Scan for the cell matching the given text and deliver its (x, y) coordinate at center. 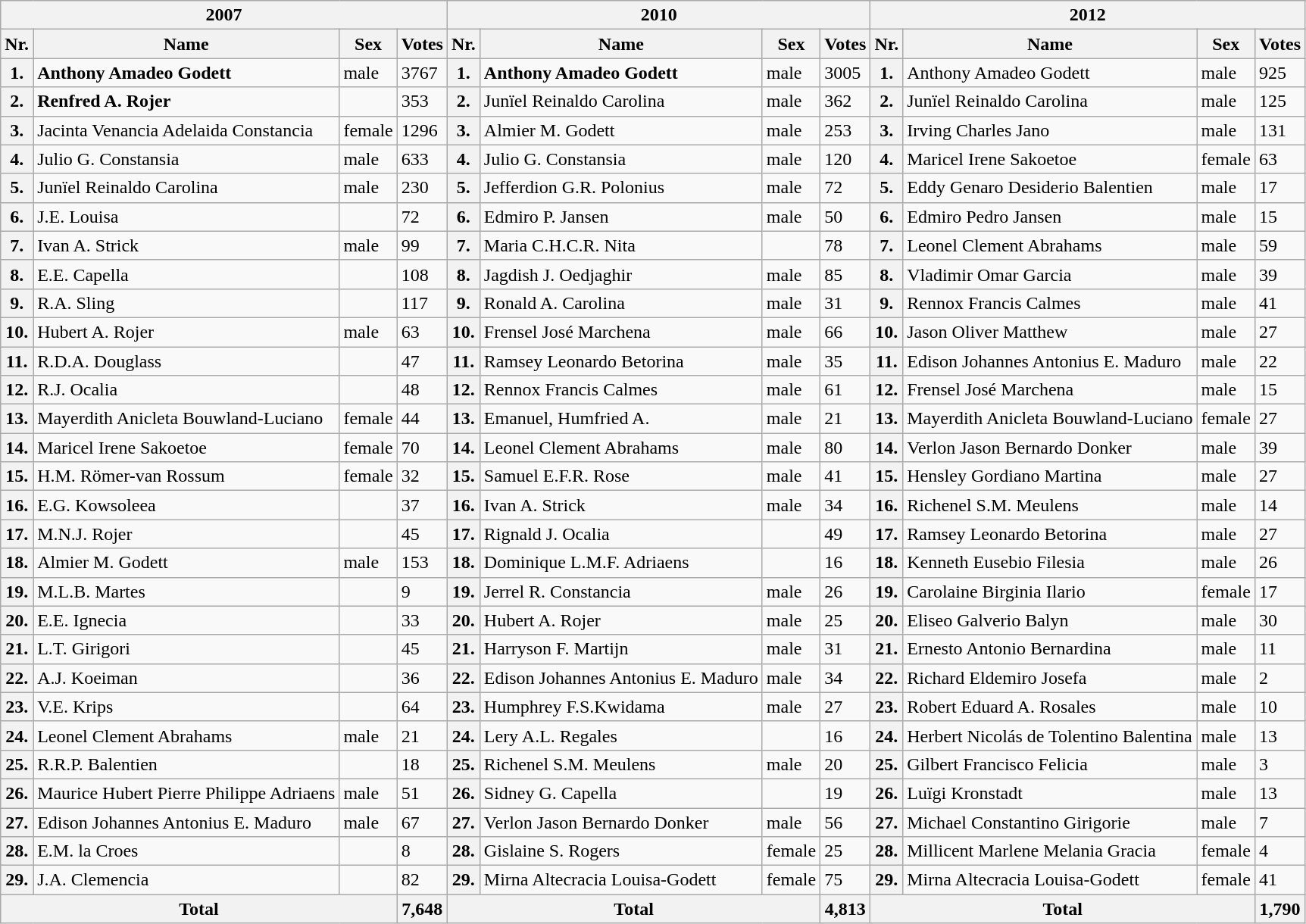
Eddy Genaro Desiderio Balentien (1050, 188)
2 (1279, 678)
4 (1279, 851)
230 (422, 188)
Gislaine S. Rogers (621, 851)
153 (422, 563)
Edmiro P. Jansen (621, 217)
253 (845, 130)
362 (845, 101)
59 (1279, 245)
Jerrel R. Constancia (621, 592)
2012 (1088, 15)
Robert Eduard A. Rosales (1050, 707)
L.T. Girigori (186, 649)
E.E. Ignecia (186, 620)
Michael Constantino Girigorie (1050, 822)
125 (1279, 101)
7,648 (422, 909)
Luïgi Kronstadt (1050, 793)
Maria C.H.C.R. Nita (621, 245)
R.R.P. Balentien (186, 764)
8 (422, 851)
3767 (422, 73)
M.N.J. Rojer (186, 534)
1,790 (1279, 909)
633 (422, 159)
Gilbert Francisco Felicia (1050, 764)
10 (1279, 707)
49 (845, 534)
Ronald A. Carolina (621, 303)
56 (845, 822)
Ernesto Antonio Bernardina (1050, 649)
108 (422, 274)
3 (1279, 764)
925 (1279, 73)
A.J. Koeiman (186, 678)
Kenneth Eusebio Filesia (1050, 563)
Vladimir Omar Garcia (1050, 274)
22 (1279, 361)
Eliseo Galverio Balyn (1050, 620)
Irving Charles Jano (1050, 130)
Jason Oliver Matthew (1050, 332)
18 (422, 764)
Renfred A. Rojer (186, 101)
Jacinta Venancia Adelaida Constancia (186, 130)
3005 (845, 73)
14 (1279, 505)
J.A. Clemencia (186, 880)
33 (422, 620)
67 (422, 822)
51 (422, 793)
E.G. Kowsoleea (186, 505)
Rignald J. Ocalia (621, 534)
120 (845, 159)
61 (845, 390)
50 (845, 217)
64 (422, 707)
70 (422, 448)
E.E. Capella (186, 274)
Jefferdion G.R. Polonius (621, 188)
2010 (658, 15)
47 (422, 361)
Emanuel, Humfried A. (621, 419)
Herbert Nicolás de Tolentino Balentina (1050, 735)
1296 (422, 130)
Harryson F. Martijn (621, 649)
117 (422, 303)
R.J. Ocalia (186, 390)
R.D.A. Douglass (186, 361)
Sidney G. Capella (621, 793)
66 (845, 332)
Humphrey F.S.Kwidama (621, 707)
35 (845, 361)
Jagdish J. Oedjaghir (621, 274)
37 (422, 505)
4,813 (845, 909)
Hensley Gordiano Martina (1050, 476)
Carolaine Birginia Ilario (1050, 592)
Dominique L.M.F. Adriaens (621, 563)
44 (422, 419)
36 (422, 678)
7 (1279, 822)
V.E. Krips (186, 707)
M.L.B. Martes (186, 592)
2007 (224, 15)
20 (845, 764)
30 (1279, 620)
131 (1279, 130)
H.M. Römer-van Rossum (186, 476)
75 (845, 880)
11 (1279, 649)
Samuel E.F.R. Rose (621, 476)
353 (422, 101)
19 (845, 793)
E.M. la Croes (186, 851)
Lery A.L. Regales (621, 735)
32 (422, 476)
9 (422, 592)
R.A. Sling (186, 303)
Millicent Marlene Melania Gracia (1050, 851)
48 (422, 390)
99 (422, 245)
Maurice Hubert Pierre Philippe Adriaens (186, 793)
80 (845, 448)
Edmiro Pedro Jansen (1050, 217)
Richard Eldemiro Josefa (1050, 678)
J.E. Louisa (186, 217)
82 (422, 880)
85 (845, 274)
78 (845, 245)
